Identify which cell holds the provided text, then report its [X, Y] central coordinate. 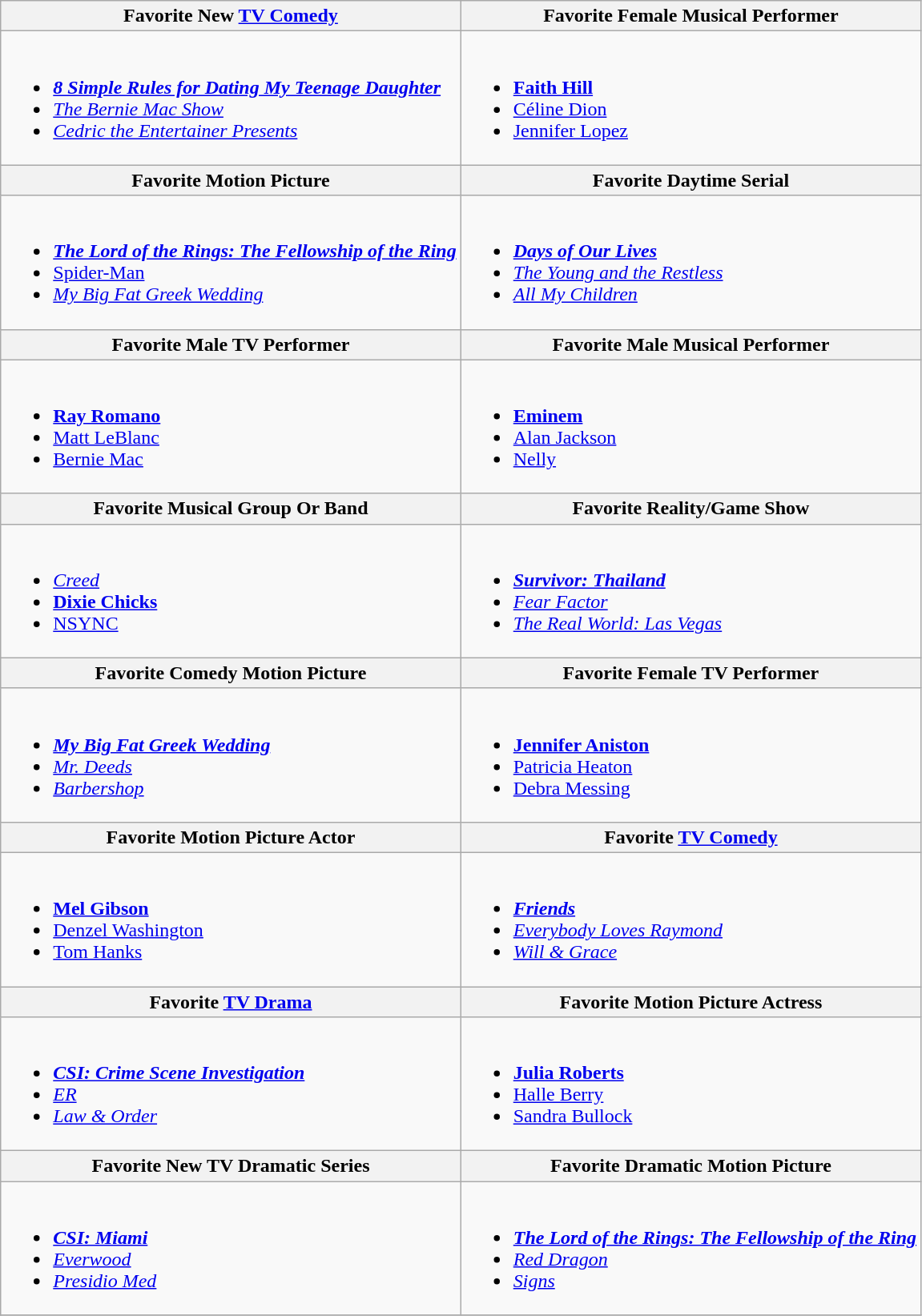
Favorite Male TV Performer [231, 344]
Favorite New TV Dramatic Series [231, 1166]
Favorite Female TV Performer [690, 673]
Favorite TV Drama [231, 1002]
Survivor: ThailandFear FactorThe Real World: Las Vegas [690, 591]
Favorite TV Comedy [690, 837]
Favorite Motion Picture Actress [690, 1002]
Jennifer AnistonPatricia HeatonDebra Messing [690, 755]
My Big Fat Greek WeddingMr. DeedsBarbershop [231, 755]
Favorite Motion Picture Actor [231, 837]
Favorite Motion Picture [231, 180]
Faith HillCéline DionJennifer Lopez [690, 98]
Ray RomanoMatt LeBlancBernie Mac [231, 426]
Days of Our LivesThe Young and the RestlessAll My Children [690, 263]
Favorite New TV Comedy [231, 16]
Favorite Dramatic Motion Picture [690, 1166]
Mel GibsonDenzel WashingtonTom Hanks [231, 920]
8 Simple Rules for Dating My Teenage DaughterThe Bernie Mac ShowCedric the Entertainer Presents [231, 98]
Favorite Male Musical Performer [690, 344]
Favorite Musical Group Or Band [231, 509]
The Lord of the Rings: The Fellowship of the RingSpider-ManMy Big Fat Greek Wedding [231, 263]
CSI: MiamiEverwoodPresidio Med [231, 1248]
CSI: Crime Scene InvestigationERLaw & Order [231, 1085]
CreedDixie ChicksNSYNC [231, 591]
Favorite Female Musical Performer [690, 16]
Favorite Reality/Game Show [690, 509]
Julia RobertsHalle BerrySandra Bullock [690, 1085]
EminemAlan JacksonNelly [690, 426]
FriendsEverybody Loves RaymondWill & Grace [690, 920]
The Lord of the Rings: The Fellowship of the RingRed DragonSigns [690, 1248]
Favorite Comedy Motion Picture [231, 673]
Favorite Daytime Serial [690, 180]
